Detect which cell encompasses the target text, then output its (X, Y) center coordinate. 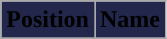
Name (130, 20)
Position (48, 20)
